From the cell containing the given text, extract its center point as [X, Y] coordinate. 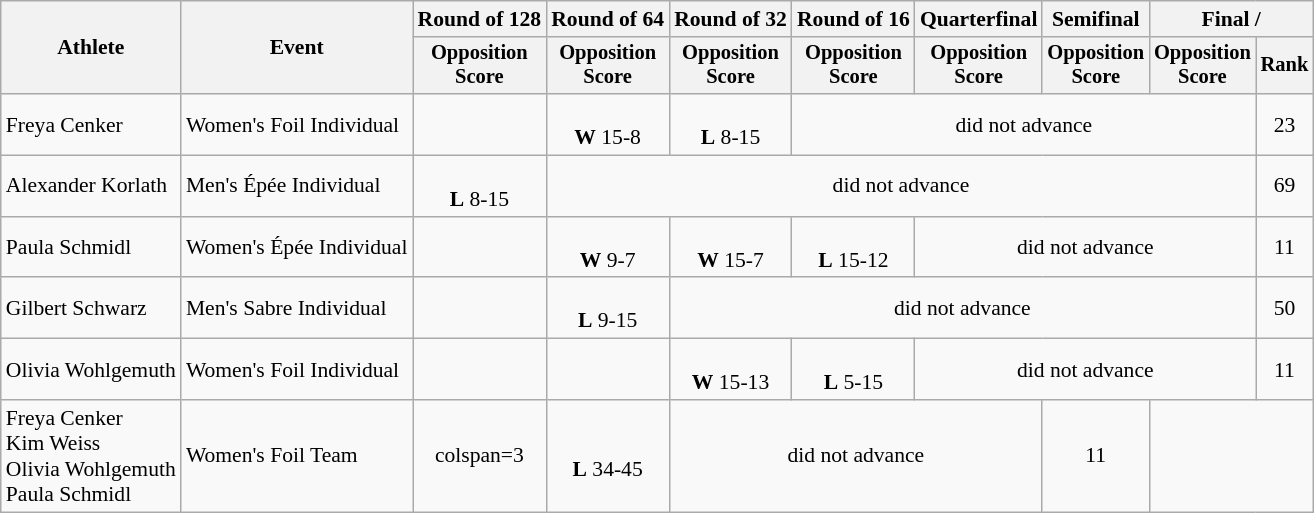
L 5-15 [854, 370]
Round of 64 [608, 19]
Paula Schmidl [91, 248]
Quarterfinal [979, 19]
Freya CenkerKim WeissOlivia WohlgemuthPaula Schmidl [91, 456]
Event [297, 48]
Women's Épée Individual [297, 248]
Men's Épée Individual [297, 186]
L 15-12 [854, 248]
Semifinal [1096, 19]
Round of 32 [730, 19]
69 [1285, 186]
Gilbert Schwarz [91, 308]
Athlete [91, 48]
Final / [1231, 19]
W 15-8 [608, 124]
Round of 16 [854, 19]
50 [1285, 308]
L 34-45 [608, 456]
Olivia Wohlgemuth [91, 370]
colspan=3 [479, 456]
W 9-7 [608, 248]
Women's Foil Team [297, 456]
W 15-13 [730, 370]
Alexander Korlath [91, 186]
Freya Cenker [91, 124]
23 [1285, 124]
Round of 128 [479, 19]
Rank [1285, 66]
L 9-15 [608, 308]
Men's Sabre Individual [297, 308]
W 15-7 [730, 248]
